From the cell containing the given text, extract its center point as [x, y] coordinate. 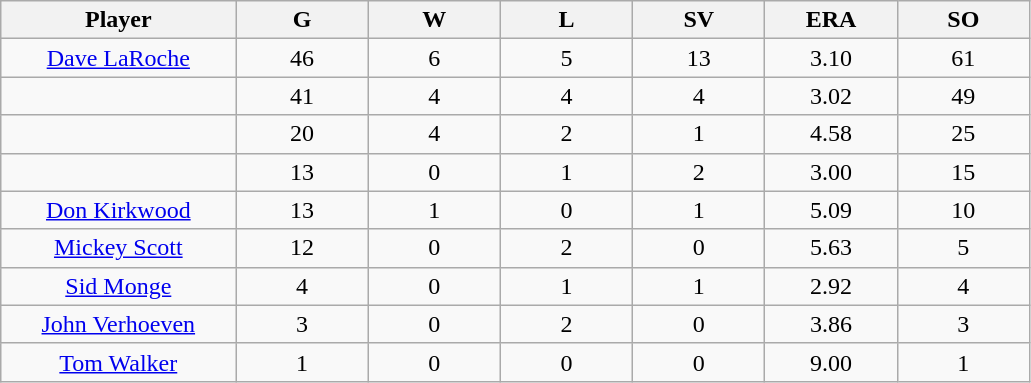
Player [118, 20]
6 [434, 58]
10 [963, 210]
SO [963, 20]
SV [699, 20]
3.10 [831, 58]
W [434, 20]
Don Kirkwood [118, 210]
3.86 [831, 324]
41 [302, 96]
3.02 [831, 96]
L [566, 20]
John Verhoeven [118, 324]
Mickey Scott [118, 248]
9.00 [831, 362]
20 [302, 134]
61 [963, 58]
4.58 [831, 134]
25 [963, 134]
2.92 [831, 286]
46 [302, 58]
ERA [831, 20]
3.00 [831, 172]
49 [963, 96]
Tom Walker [118, 362]
G [302, 20]
12 [302, 248]
Sid Monge [118, 286]
5.09 [831, 210]
Dave LaRoche [118, 58]
15 [963, 172]
5.63 [831, 248]
